Capture the cell that displays the provided text and extract its (x, y) central coordinate. 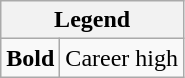
Bold (30, 58)
Career high (122, 58)
Legend (92, 20)
